Find where the given text appears and provide that cell's center as (x, y) coordinate. 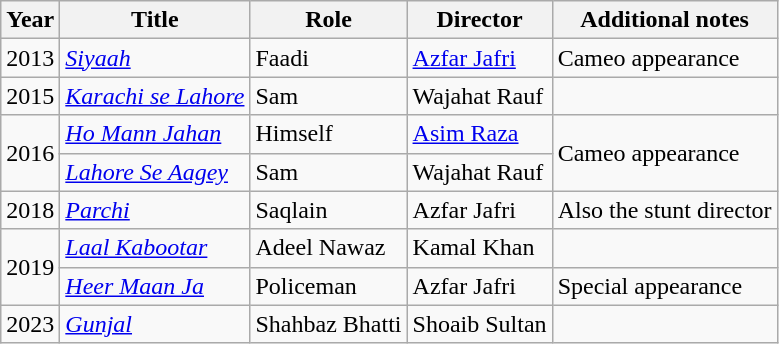
2013 (30, 58)
Title (155, 20)
Shoaib Sultan (480, 324)
Lahore Se Aagey (155, 172)
Karachi se Lahore (155, 96)
Siyaah (155, 58)
Faadi (328, 58)
Gunjal (155, 324)
Additional notes (664, 20)
Kamal Khan (480, 248)
2015 (30, 96)
Laal Kabootar (155, 248)
Asim Raza (480, 134)
Saqlain (328, 210)
Himself (328, 134)
Policeman (328, 286)
Year (30, 20)
2023 (30, 324)
2019 (30, 267)
Ho Mann Jahan (155, 134)
Special appearance (664, 286)
Heer Maan Ja (155, 286)
Parchi (155, 210)
Role (328, 20)
Shahbaz Bhatti (328, 324)
2016 (30, 153)
Director (480, 20)
2018 (30, 210)
Adeel Nawaz (328, 248)
Also the stunt director (664, 210)
